Search for the cell housing the specified text and yield its (X, Y) center coordinate. 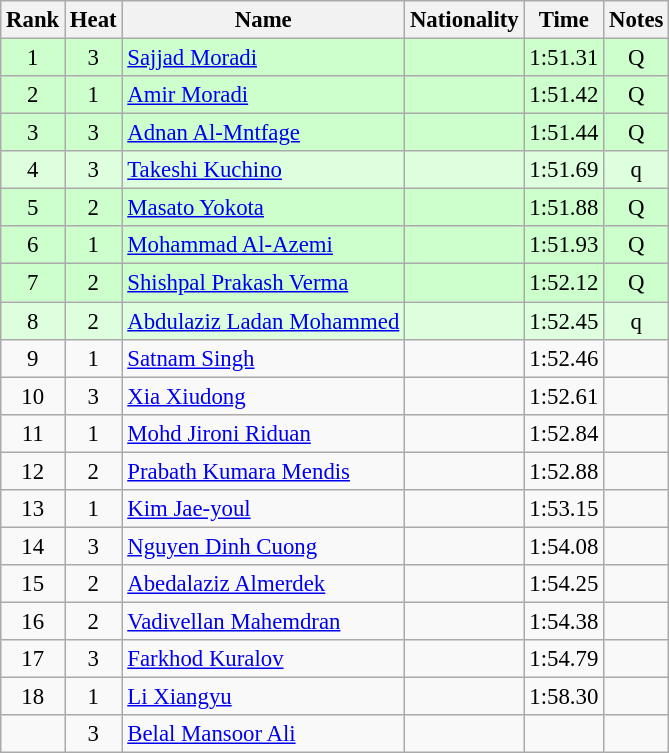
1:51.88 (564, 208)
Sajjad Moradi (264, 58)
Mohammad Al-Azemi (264, 245)
Nationality (464, 20)
1:52.46 (564, 358)
1:51.42 (564, 95)
11 (33, 433)
Farkhod Kuralov (264, 659)
1:51.31 (564, 58)
1:52.88 (564, 471)
Rank (33, 20)
1:58.30 (564, 697)
1:52.61 (564, 396)
10 (33, 396)
15 (33, 584)
Prabath Kumara Mendis (264, 471)
1:54.38 (564, 621)
1:52.12 (564, 283)
Kim Jae-youl (264, 509)
Abdulaziz Ladan Mohammed (264, 321)
6 (33, 245)
5 (33, 208)
1:53.15 (564, 509)
1:52.45 (564, 321)
1:52.84 (564, 433)
Name (264, 20)
1:51.93 (564, 245)
Shishpal Prakash Verma (264, 283)
1:51.69 (564, 170)
1:54.25 (564, 584)
8 (33, 321)
Mohd Jironi Riduan (264, 433)
1:54.79 (564, 659)
18 (33, 697)
Takeshi Kuchino (264, 170)
14 (33, 546)
Heat (94, 20)
7 (33, 283)
4 (33, 170)
Vadivellan Mahemdran (264, 621)
16 (33, 621)
13 (33, 509)
Xia Xiudong (264, 396)
Abedalaziz Almerdek (264, 584)
12 (33, 471)
Notes (636, 20)
Belal Mansoor Ali (264, 734)
Satnam Singh (264, 358)
Masato Yokota (264, 208)
Adnan Al-Mntfage (264, 133)
1:54.08 (564, 546)
1:51.44 (564, 133)
9 (33, 358)
Amir Moradi (264, 95)
Nguyen Dinh Cuong (264, 546)
Time (564, 20)
17 (33, 659)
Li Xiangyu (264, 697)
